Locate the cell with the specified text and output its (X, Y) center coordinate. 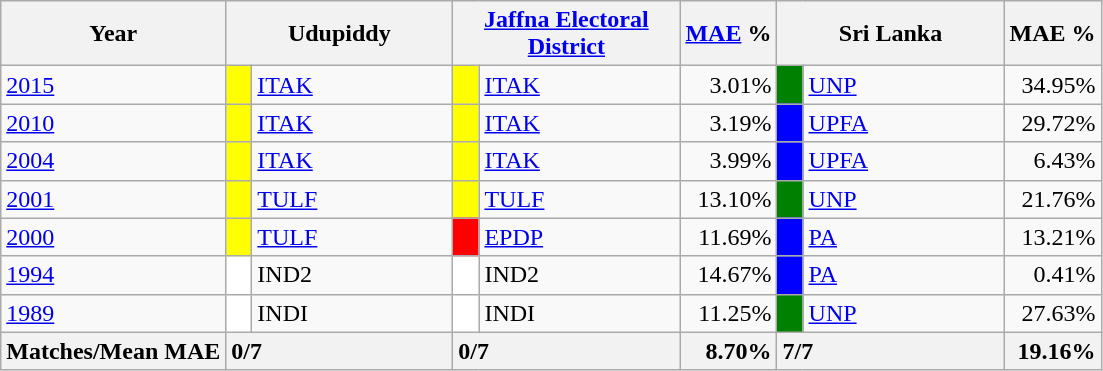
3.19% (728, 123)
8.70% (728, 351)
19.16% (1052, 351)
3.99% (728, 161)
11.69% (728, 237)
3.01% (728, 85)
6.43% (1052, 161)
21.76% (1052, 199)
2000 (114, 237)
14.67% (728, 275)
Year (114, 34)
Matches/Mean MAE (114, 351)
27.63% (1052, 313)
29.72% (1052, 123)
Sri Lanka (890, 34)
7/7 (890, 351)
13.10% (728, 199)
EPDP (580, 237)
34.95% (1052, 85)
1994 (114, 275)
2004 (114, 161)
2015 (114, 85)
2001 (114, 199)
Jaffna Electoral District (566, 34)
1989 (114, 313)
11.25% (728, 313)
2010 (114, 123)
Udupiddy (340, 34)
13.21% (1052, 237)
0.41% (1052, 275)
